Identify which cell holds the provided text, then report its [x, y] central coordinate. 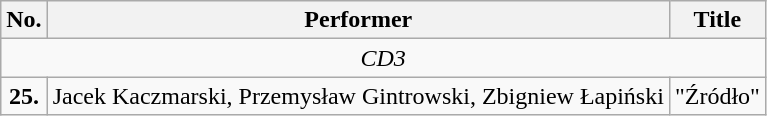
Performer [358, 20]
No. [24, 20]
"Źródło" [717, 96]
25. [24, 96]
Jacek Kaczmarski, Przemysław Gintrowski, Zbigniew Łapiński [358, 96]
CD3 [384, 58]
Title [717, 20]
